Pinpoint the cell where the given text exists, returning its [x, y] midpoint coordinate. 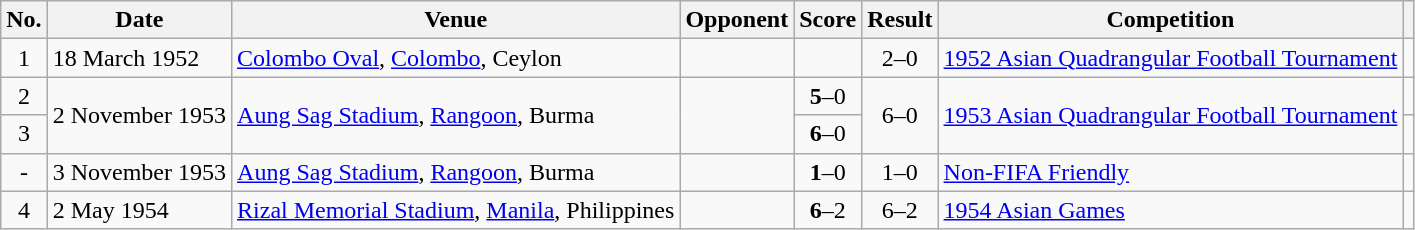
3 [24, 134]
1953 Asian Quadrangular Football Tournament [1170, 115]
Score [828, 20]
Opponent [737, 20]
- [24, 172]
Non-FIFA Friendly [1170, 172]
1 [24, 58]
Venue [456, 20]
1952 Asian Quadrangular Football Tournament [1170, 58]
No. [24, 20]
Rizal Memorial Stadium, Manila, Philippines [456, 210]
1954 Asian Games [1170, 210]
5–0 [828, 96]
Colombo Oval, Colombo, Ceylon [456, 58]
Result [900, 20]
2 November 1953 [139, 115]
3 November 1953 [139, 172]
2 May 1954 [139, 210]
2–0 [900, 58]
4 [24, 210]
Date [139, 20]
2 [24, 96]
18 March 1952 [139, 58]
Competition [1170, 20]
